Capture the cell that displays the provided text and extract its [x, y] central coordinate. 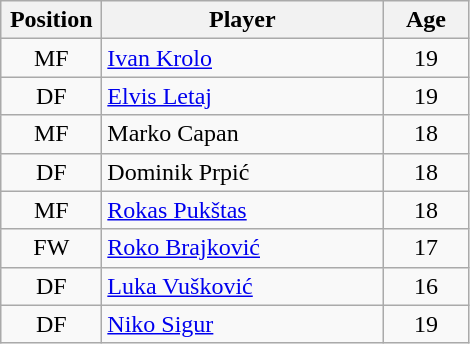
Player [242, 20]
Position [52, 20]
Luka Vušković [242, 286]
Elvis Letaj [242, 96]
16 [426, 286]
Dominik Prpić [242, 172]
Rokas Pukštas [242, 210]
Niko Sigur [242, 324]
Ivan Krolo [242, 58]
Marko Capan [242, 134]
Age [426, 20]
17 [426, 248]
FW [52, 248]
Roko Brajković [242, 248]
